Scan for the cell matching the given text and deliver its [x, y] coordinate at center. 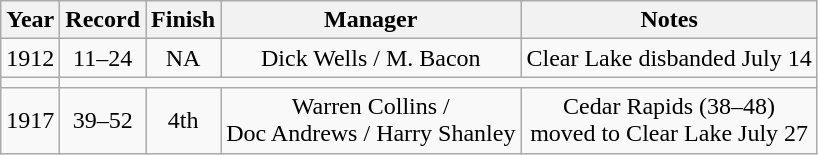
Clear Lake disbanded July 14 [669, 58]
Year [30, 20]
Cedar Rapids (38–48) moved to Clear Lake July 27 [669, 120]
Notes [669, 20]
Finish [184, 20]
1912 [30, 58]
Warren Collins / Doc Andrews / Harry Shanley [371, 120]
Manager [371, 20]
Dick Wells / M. Bacon [371, 58]
39–52 [103, 120]
Record [103, 20]
11–24 [103, 58]
1917 [30, 120]
4th [184, 120]
NA [184, 58]
